Identify which cell holds the provided text, then report its [x, y] central coordinate. 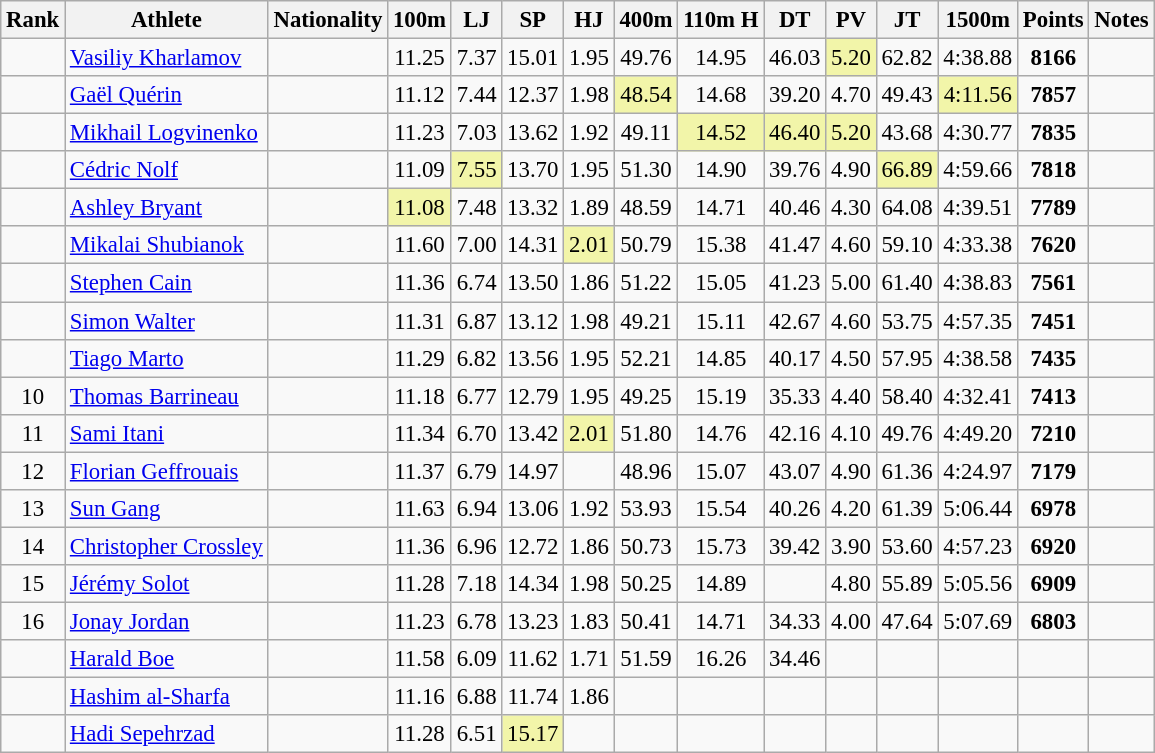
4:38.88 [978, 58]
Jonay Jordan [167, 621]
34.46 [795, 659]
6.77 [476, 396]
4.10 [851, 433]
11.29 [420, 358]
7.44 [476, 95]
14.90 [721, 170]
39.20 [795, 95]
15.17 [533, 734]
4.30 [851, 208]
14.76 [721, 433]
11.34 [420, 433]
6909 [1054, 584]
15.01 [533, 58]
7413 [1054, 396]
66.89 [907, 170]
61.40 [907, 283]
4:38.83 [978, 283]
51.30 [646, 170]
6.70 [476, 433]
JT [907, 20]
Nationality [328, 20]
4:57.35 [978, 321]
13.12 [533, 321]
6803 [1054, 621]
Mikhail Logvinenko [167, 133]
7835 [1054, 133]
5:07.69 [978, 621]
7451 [1054, 321]
51.80 [646, 433]
16.26 [721, 659]
46.03 [795, 58]
5.00 [851, 283]
Sami Itani [167, 433]
14.85 [721, 358]
5:06.44 [978, 509]
100m [420, 20]
50.73 [646, 546]
64.08 [907, 208]
48.59 [646, 208]
49.21 [646, 321]
40.17 [795, 358]
40.46 [795, 208]
11.25 [420, 58]
15.54 [721, 509]
1.83 [589, 621]
7.03 [476, 133]
11.09 [420, 170]
7.37 [476, 58]
4.40 [851, 396]
Stephen Cain [167, 283]
14 [33, 546]
11.16 [420, 697]
52.21 [646, 358]
4:32.41 [978, 396]
15.19 [721, 396]
6.79 [476, 471]
47.64 [907, 621]
Hashim al-Sharfa [167, 697]
55.89 [907, 584]
11.31 [420, 321]
14.31 [533, 245]
7.00 [476, 245]
Simon Walter [167, 321]
Tiago Marto [167, 358]
Thomas Barrineau [167, 396]
4:57.23 [978, 546]
14.68 [721, 95]
57.95 [907, 358]
11.74 [533, 697]
15.73 [721, 546]
11.58 [420, 659]
6.78 [476, 621]
HJ [589, 20]
6.96 [476, 546]
7620 [1054, 245]
14.97 [533, 471]
7435 [1054, 358]
12.72 [533, 546]
4:38.58 [978, 358]
51.59 [646, 659]
13.56 [533, 358]
49.11 [646, 133]
Hadi Sepehrzad [167, 734]
4:24.97 [978, 471]
5:05.56 [978, 584]
DT [795, 20]
Cédric Nolf [167, 170]
7210 [1054, 433]
Florian Geffrouais [167, 471]
43.68 [907, 133]
7179 [1054, 471]
4.80 [851, 584]
7.48 [476, 208]
7561 [1054, 283]
Athlete [167, 20]
14.52 [721, 133]
Christopher Crossley [167, 546]
4.50 [851, 358]
4.70 [851, 95]
15.11 [721, 321]
4:59.66 [978, 170]
62.82 [907, 58]
6.87 [476, 321]
7818 [1054, 170]
4.00 [851, 621]
11.08 [420, 208]
11.63 [420, 509]
35.33 [795, 396]
13.06 [533, 509]
10 [33, 396]
11.12 [420, 95]
6.94 [476, 509]
49.25 [646, 396]
LJ [476, 20]
110m H [721, 20]
13.70 [533, 170]
8166 [1054, 58]
4:30.77 [978, 133]
11 [33, 433]
42.16 [795, 433]
13.50 [533, 283]
Gaël Quérin [167, 95]
SP [533, 20]
6.82 [476, 358]
48.54 [646, 95]
Notes [1122, 20]
53.93 [646, 509]
61.39 [907, 509]
40.26 [795, 509]
49.43 [907, 95]
6.74 [476, 283]
Mikalai Shubianok [167, 245]
4:33.38 [978, 245]
6.88 [476, 697]
6.51 [476, 734]
13.32 [533, 208]
1500m [978, 20]
1.71 [589, 659]
39.76 [795, 170]
11.62 [533, 659]
3.90 [851, 546]
13.42 [533, 433]
41.23 [795, 283]
39.42 [795, 546]
46.40 [795, 133]
13.23 [533, 621]
Ashley Bryant [167, 208]
4:11.56 [978, 95]
7789 [1054, 208]
15 [33, 584]
Vasiliy Kharlamov [167, 58]
53.60 [907, 546]
11.37 [420, 471]
61.36 [907, 471]
42.67 [795, 321]
48.96 [646, 471]
PV [851, 20]
50.41 [646, 621]
16 [33, 621]
14.89 [721, 584]
11.60 [420, 245]
50.25 [646, 584]
Points [1054, 20]
12 [33, 471]
7.18 [476, 584]
15.05 [721, 283]
4:49.20 [978, 433]
400m [646, 20]
12.79 [533, 396]
Jérémy Solot [167, 584]
50.79 [646, 245]
34.33 [795, 621]
15.07 [721, 471]
53.75 [907, 321]
41.47 [795, 245]
15.38 [721, 245]
6920 [1054, 546]
Rank [33, 20]
43.07 [795, 471]
4.20 [851, 509]
7857 [1054, 95]
14.95 [721, 58]
13.62 [533, 133]
13 [33, 509]
1.89 [589, 208]
6.09 [476, 659]
11.18 [420, 396]
4:39.51 [978, 208]
12.37 [533, 95]
Sun Gang [167, 509]
51.22 [646, 283]
59.10 [907, 245]
14.34 [533, 584]
Harald Boe [167, 659]
6978 [1054, 509]
7.55 [476, 170]
58.40 [907, 396]
